Identify which cell holds the provided text, then report its [x, y] central coordinate. 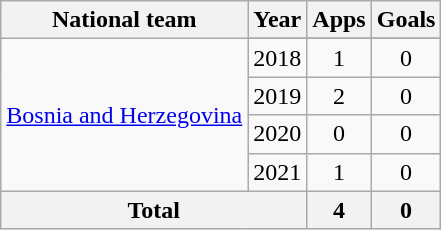
2021 [278, 172]
Year [278, 20]
Apps [339, 20]
Total [154, 210]
Bosnia and Herzegovina [124, 115]
2018 [278, 58]
2 [339, 96]
2019 [278, 96]
National team [124, 20]
Goals [406, 20]
4 [339, 210]
2020 [278, 134]
